Identify which cell holds the provided text, then report its (x, y) central coordinate. 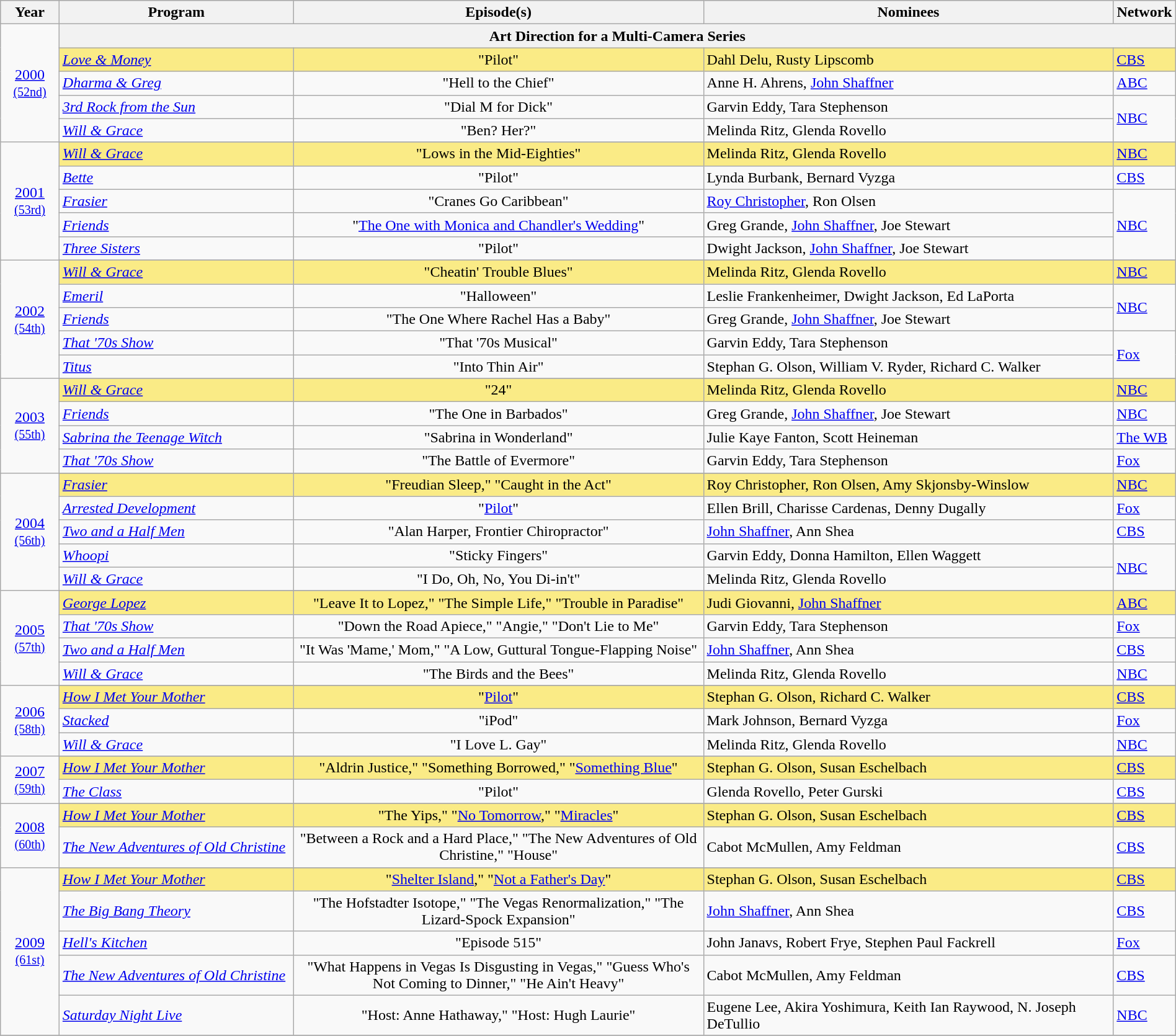
Julie Kaye Fanton, Scott Heineman (908, 437)
"Down the Road Apiece," "Angie," "Don't Lie to Me" (499, 626)
2007(59th) (30, 780)
2003(55th) (30, 426)
"Hell to the Chief" (499, 83)
Dharma & Greg (176, 83)
Roy Christopher, Ron Olsen (908, 201)
"Sticky Fingers" (499, 555)
Network (1144, 12)
Lynda Burbank, Bernard Vyzga (908, 177)
Roy Christopher, Ron Olsen, Amy Skjonsby-Winslow (908, 485)
2001(53rd) (30, 201)
"The One with Monica and Chandler's Wedding" (499, 225)
Whoopi (176, 555)
Leslie Frankenheimer, Dwight Jackson, Ed LaPorta (908, 296)
Dahl Delu, Rusty Lipscomb (908, 60)
Three Sisters (176, 248)
"Alan Harper, Frontier Chiropractor" (499, 532)
The Big Bang Theory (176, 911)
"Halloween" (499, 296)
"What Happens in Vegas Is Disgusting in Vegas," "Guess Who's Not Coming to Dinner," "He Ain't Heavy" (499, 975)
"Sabrina in Wonderland" (499, 437)
Garvin Eddy, Donna Hamilton, Ellen Waggett (908, 555)
Stacked (176, 721)
Eugene Lee, Akira Yoshimura, Keith Ian Raywood, N. Joseph DeTullio (908, 1015)
Year (30, 12)
Love & Money (176, 60)
"24" (499, 390)
Episode(s) (499, 12)
Titus (176, 367)
"iPod" (499, 721)
"I Do, Oh, No, You Di-in't" (499, 579)
"Cranes Go Caribbean" (499, 201)
Ellen Brill, Charisse Cardenas, Denny Dugally (908, 508)
"Dial M for Dick" (499, 107)
"Between a Rock and a Hard Place," "The New Adventures of Old Christine," "House" (499, 847)
Stephan G. Olson, Richard C. Walker (908, 697)
"The Battle of Evermore" (499, 461)
"The Birds and the Bees" (499, 673)
Saturday Night Live (176, 1015)
Anne H. Ahrens, John Shaffner (908, 83)
The WB (1144, 437)
"Leave It to Lopez," "The Simple Life," "Trouble in Paradise" (499, 602)
"Aldrin Justice," "Something Borrowed," "Something Blue" (499, 768)
"Into Thin Air" (499, 367)
2000(52nd) (30, 83)
2004(56th) (30, 532)
Hell's Kitchen (176, 943)
"Host: Anne Hathaway," "Host: Hugh Laurie" (499, 1015)
Stephan G. Olson, William V. Ryder, Richard C. Walker (908, 367)
2006(58th) (30, 721)
"The Yips," "No Tomorrow," "Miracles" (499, 815)
2005(57th) (30, 638)
Glenda Rovello, Peter Gurski (908, 792)
"The One in Barbados" (499, 414)
2009(61st) (30, 952)
George Lopez (176, 602)
Arrested Development (176, 508)
John Janavs, Robert Frye, Stephen Paul Fackrell (908, 943)
Judi Giovanni, John Shaffner (908, 602)
"Ben? Her?" (499, 130)
"Shelter Island," "Not a Father's Day" (499, 879)
"I Love L. Gay" (499, 744)
Program (176, 12)
"The Hofstadter Isotope," "The Vegas Renormalization," "The Lizard-Spock Expansion" (499, 911)
"It Was 'Mame,' Mom," "A Low, Guttural Tongue-Flapping Noise" (499, 650)
Nominees (908, 12)
3rd Rock from the Sun (176, 107)
"Cheatin' Trouble Blues" (499, 272)
2002(54th) (30, 319)
2008(60th) (30, 835)
Mark Johnson, Bernard Vyzga (908, 721)
Emeril (176, 296)
The Class (176, 792)
Sabrina the Teenage Witch (176, 437)
"Episode 515" (499, 943)
"The One Where Rachel Has a Baby" (499, 319)
"Freudian Sleep," "Caught in the Act" (499, 485)
"Lows in the Mid-Eighties" (499, 154)
Dwight Jackson, John Shaffner, Joe Stewart (908, 248)
Bette (176, 177)
Art Direction for a Multi-Camera Series (617, 36)
"That '70s Musical" (499, 343)
